Output the (x, y) coordinate of the center of the cell containing the given text.  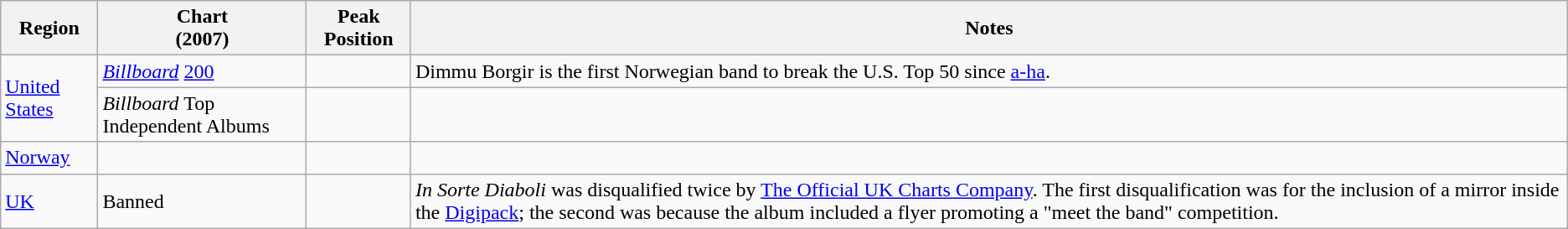
Notes (988, 29)
Billboard 200 (203, 71)
United States (49, 99)
Billboard Top Independent Albums (203, 114)
Dimmu Borgir is the first Norwegian band to break the U.S. Top 50 since a-ha. (988, 71)
Chart (2007) (203, 29)
UK (49, 201)
Norway (49, 158)
Peak Position (358, 29)
Region (49, 29)
Banned (203, 201)
